Pinpoint the cell where the given text exists, returning its [X, Y] midpoint coordinate. 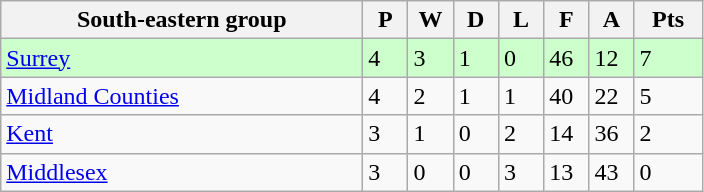
22 [612, 96]
South-eastern group [182, 20]
D [476, 20]
5 [668, 96]
A [612, 20]
Middlesex [182, 172]
W [430, 20]
43 [612, 172]
46 [566, 58]
13 [566, 172]
40 [566, 96]
36 [612, 134]
Midland Counties [182, 96]
P [386, 20]
14 [566, 134]
12 [612, 58]
7 [668, 58]
Surrey [182, 58]
F [566, 20]
L [520, 20]
Pts [668, 20]
Kent [182, 134]
